Capture the cell that displays the provided text and extract its [x, y] central coordinate. 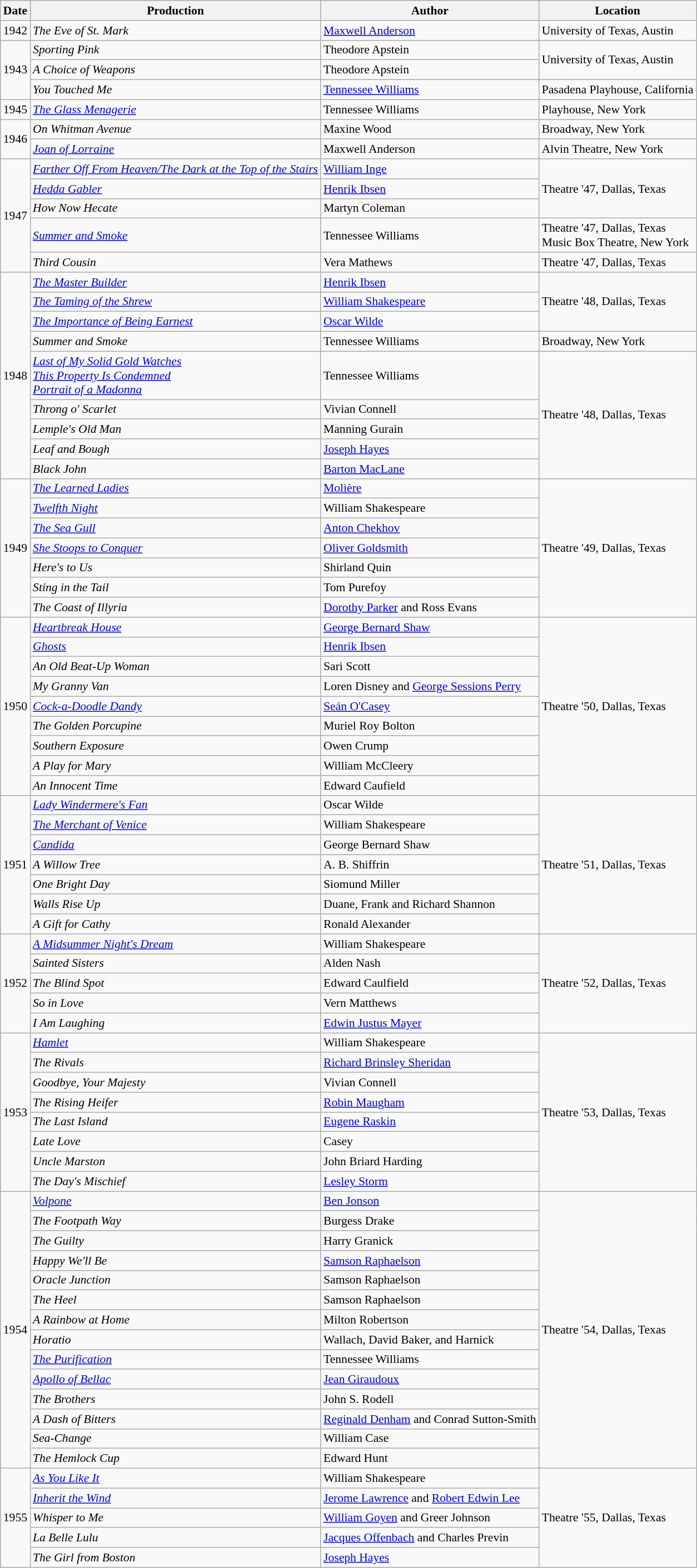
Uncle Marston [176, 1162]
The Day's Mischief [176, 1181]
Ghosts [176, 647]
Third Cousin [176, 262]
Sporting Pink [176, 50]
Seán O'Casey [430, 706]
John S. Rodell [430, 1399]
1953 [16, 1112]
Here's to Us [176, 568]
Inherit the Wind [176, 1498]
An Old Beat-Up Woman [176, 667]
The Blind Spot [176, 983]
Horatio [176, 1340]
Jean Giraudoux [430, 1380]
Throng o' Scarlet [176, 410]
Theatre '49, Dallas, Texas [618, 548]
My Granny Van [176, 687]
Theatre '53, Dallas, Texas [618, 1112]
Shirland Quin [430, 568]
The Rivals [176, 1063]
The Sea Gull [176, 528]
Martyn Coleman [430, 208]
Theatre '47, Dallas, TexasMusic Box Theatre, New York [618, 236]
1954 [16, 1330]
La Belle Lulu [176, 1538]
Richard Brinsley Sheridan [430, 1063]
You Touched Me [176, 90]
Duane, Frank and Richard Shannon [430, 905]
William Case [430, 1439]
Edwin Justus Mayer [430, 1023]
How Now Hecate [176, 208]
Author [430, 11]
Hedda Gabler [176, 189]
Farther Off From Heaven/The Dark at the Top of the Stairs [176, 169]
1942 [16, 31]
The Heel [176, 1300]
Black John [176, 469]
Casey [430, 1142]
The Footpath Way [176, 1221]
William McCleery [430, 766]
Sainted Sisters [176, 963]
Sea-Change [176, 1439]
Owen Crump [430, 746]
Lesley Storm [430, 1181]
A Dash of Bitters [176, 1419]
Whisper to Me [176, 1518]
Late Love [176, 1142]
A Choice of Weapons [176, 70]
Loren Disney and George Sessions Perry [430, 687]
Vern Matthews [430, 1003]
Oracle Junction [176, 1280]
Last of My Solid Gold WatchesThis Property Is CondemnedPortrait of a Madonna [176, 376]
Southern Exposure [176, 746]
The Guilty [176, 1241]
Tom Purefoy [430, 588]
One Bright Day [176, 885]
Alvin Theatre, New York [618, 149]
Pasadena Playhouse, California [618, 90]
Theatre '52, Dallas, Texas [618, 983]
Burgess Drake [430, 1221]
Candida [176, 845]
1948 [16, 376]
Manning Gurain [430, 430]
Anton Chekhov [430, 528]
Lemple's Old Man [176, 430]
A Midsummer Night's Dream [176, 944]
Siomund Miller [430, 885]
Muriel Roy Bolton [430, 726]
I Am Laughing [176, 1023]
The Girl from Boston [176, 1557]
Sari Scott [430, 667]
Hamlet [176, 1043]
Dorothy Parker and Ross Evans [430, 607]
Lady Windermere's Fan [176, 805]
Robin Maugham [430, 1102]
Wallach, David Baker, and Harnick [430, 1340]
Jerome Lawrence and Robert Edwin Lee [430, 1498]
A Rainbow at Home [176, 1320]
The Importance of Being Earnest [176, 322]
Alden Nash [430, 963]
John Briard Harding [430, 1162]
Leaf and Bough [176, 449]
Edward Caufield [430, 786]
The Rising Heifer [176, 1102]
Goodbye, Your Majesty [176, 1082]
Theatre '55, Dallas, Texas [618, 1518]
Barton MacLane [430, 469]
Theatre '54, Dallas, Texas [618, 1330]
Maxine Wood [430, 129]
1945 [16, 109]
A Gift for Cathy [176, 924]
The Golden Porcupine [176, 726]
Twelfth Night [176, 508]
The Glass Menagerie [176, 109]
The Coast of Illyria [176, 607]
Sting in the Tail [176, 588]
1943 [16, 70]
A Willow Tree [176, 865]
Eugene Raskin [430, 1122]
Milton Robertson [430, 1320]
Heartbreak House [176, 627]
As You Like It [176, 1479]
Production [176, 11]
Edward Hunt [430, 1459]
1955 [16, 1518]
The Brothers [176, 1399]
Happy We'll Be [176, 1261]
Walls Rise Up [176, 905]
Theatre '51, Dallas, Texas [618, 865]
Reginald Denham and Conrad Sutton-Smith [430, 1419]
1951 [16, 865]
A Play for Mary [176, 766]
Ronald Alexander [430, 924]
Vera Mathews [430, 262]
On Whitman Avenue [176, 129]
Playhouse, New York [618, 109]
William Inge [430, 169]
The Last Island [176, 1122]
The Learned Ladies [176, 488]
The Taming of the Shrew [176, 302]
The Eve of St. Mark [176, 31]
The Master Builder [176, 282]
The Merchant of Venice [176, 825]
1946 [16, 139]
Apollo of Bellac [176, 1380]
Edward Caulfield [430, 983]
So in Love [176, 1003]
An Innocent Time [176, 786]
1949 [16, 548]
Oliver Goldsmith [430, 548]
Volpone [176, 1201]
The Purification [176, 1360]
Location [618, 11]
Jacques Offenbach and Charles Previn [430, 1538]
Molière [430, 488]
Joan of Lorraine [176, 149]
Cock-a-Doodle Dandy [176, 706]
1950 [16, 707]
1947 [16, 216]
The Hemlock Cup [176, 1459]
She Stoops to Conquer [176, 548]
Ben Jonson [430, 1201]
A. B. Shiffrin [430, 865]
Theatre '50, Dallas, Texas [618, 707]
Date [16, 11]
William Goyen and Greer Johnson [430, 1518]
Harry Granick [430, 1241]
1952 [16, 983]
